Capture the cell that displays the provided text and extract its [x, y] central coordinate. 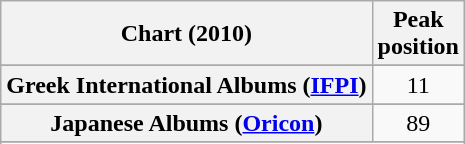
Chart (2010) [186, 34]
89 [418, 123]
Peakposition [418, 34]
Greek International Albums (IFPI) [186, 85]
Japanese Albums (Oricon) [186, 123]
11 [418, 85]
